Scan for the cell matching the given text and deliver its (X, Y) coordinate at center. 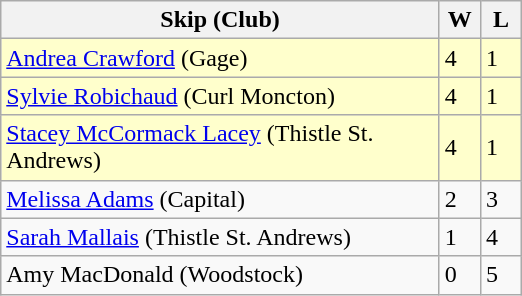
Melissa Adams (Capital) (220, 199)
Sylvie Robichaud (Curl Moncton) (220, 96)
Amy MacDonald (Woodstock) (220, 275)
2 (460, 199)
Stacey McCormack Lacey (Thistle St. Andrews) (220, 148)
Skip (Club) (220, 20)
Sarah Mallais (Thistle St. Andrews) (220, 237)
L (500, 20)
W (460, 20)
5 (500, 275)
Andrea Crawford (Gage) (220, 58)
3 (500, 199)
0 (460, 275)
